Identify which cell holds the provided text, then report its (x, y) central coordinate. 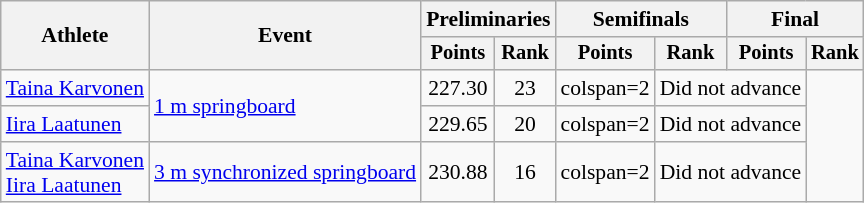
16 (526, 172)
Athlete (75, 36)
227.30 (458, 88)
3 m synchronized springboard (285, 172)
Taina Karvonen (75, 88)
229.65 (458, 124)
Taina KarvonenIira Laatunen (75, 172)
Preliminaries (488, 19)
20 (526, 124)
23 (526, 88)
Iira Laatunen (75, 124)
230.88 (458, 172)
Semifinals (642, 19)
Event (285, 36)
Final (795, 19)
1 m springboard (285, 106)
